Find where the given text appears and provide that cell's center as [X, Y] coordinate. 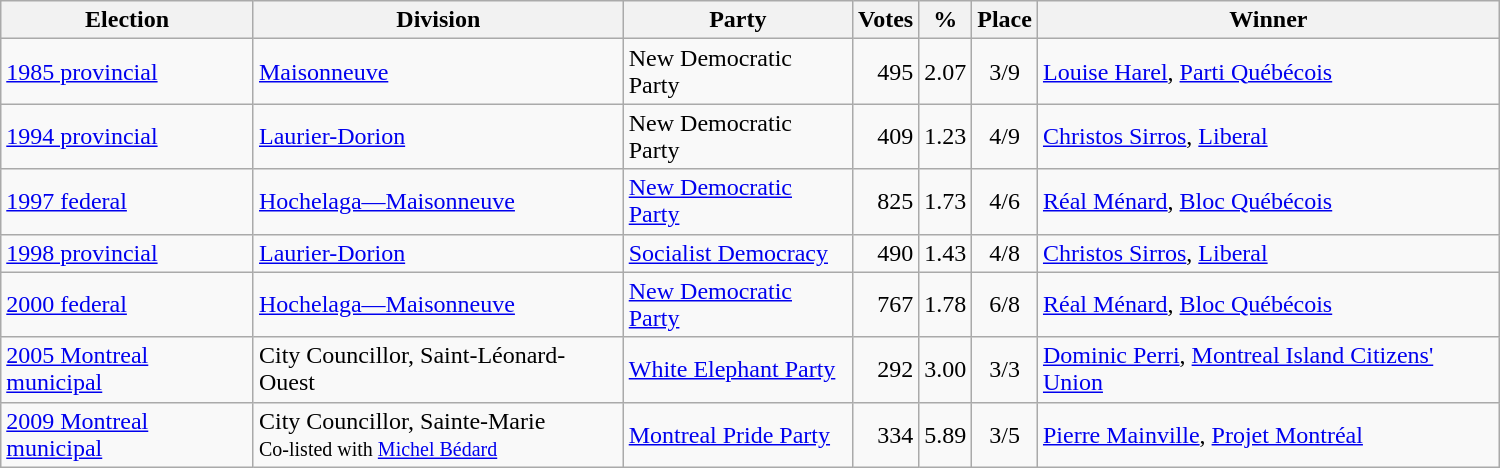
5.89 [946, 434]
292 [885, 370]
4/6 [1005, 202]
767 [885, 304]
City Councillor, Saint-Léonard-Ouest [438, 370]
3.00 [946, 370]
White Elephant Party [738, 370]
Winner [1268, 20]
6/8 [1005, 304]
409 [885, 136]
Maisonneuve [438, 72]
Socialist Democracy [738, 253]
334 [885, 434]
4/8 [1005, 253]
City Councillor, Sainte-MarieCo-listed with Michel Bédard [438, 434]
Dominic Perri, Montreal Island Citizens' Union [1268, 370]
2000 federal [128, 304]
3/3 [1005, 370]
2009 Montreal municipal [128, 434]
3/5 [1005, 434]
4/9 [1005, 136]
Division [438, 20]
Votes [885, 20]
1994 provincial [128, 136]
490 [885, 253]
1.23 [946, 136]
495 [885, 72]
1985 provincial [128, 72]
Pierre Mainville, Projet Montréal [1268, 434]
Place [1005, 20]
1997 federal [128, 202]
825 [885, 202]
% [946, 20]
1998 provincial [128, 253]
1.78 [946, 304]
2.07 [946, 72]
Election [128, 20]
Party [738, 20]
Louise Harel, Parti Québécois [1268, 72]
3/9 [1005, 72]
Montreal Pride Party [738, 434]
1.43 [946, 253]
1.73 [946, 202]
2005 Montreal municipal [128, 370]
